Return [x, y] of the center of cell containing provided text 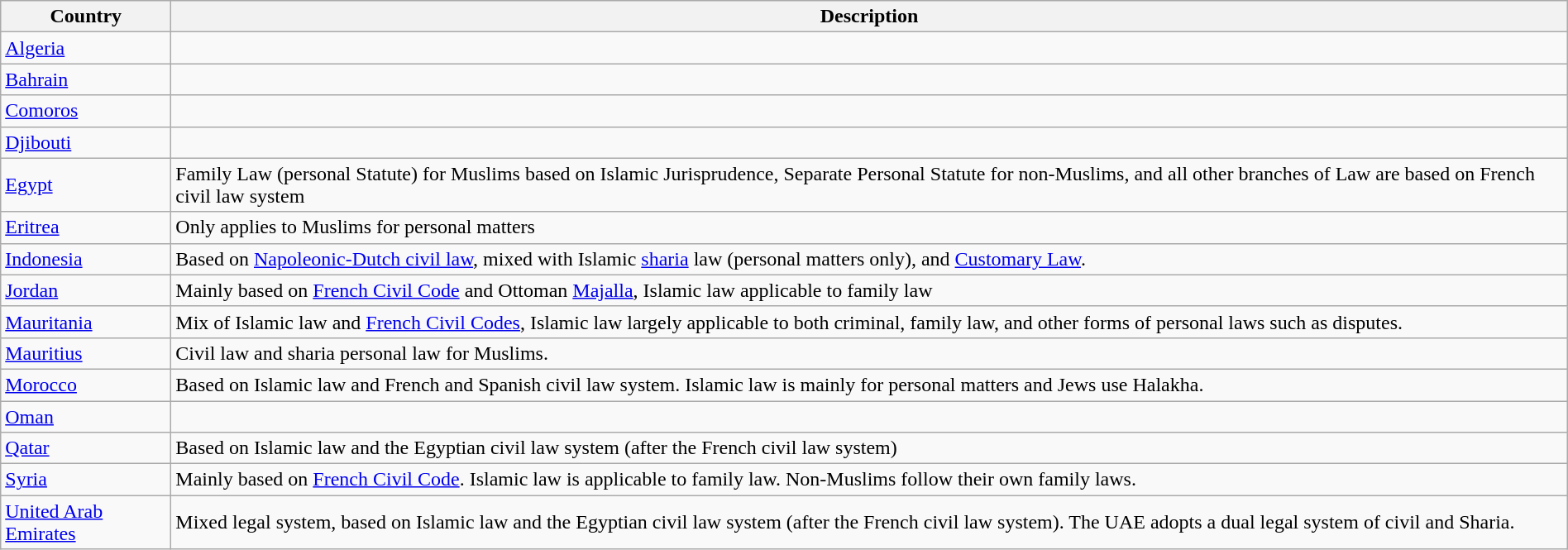
Based on Islamic law and the Egyptian civil law system (after the French civil law system) [869, 448]
Egypt [86, 185]
United Arab Emirates [86, 523]
Qatar [86, 448]
Bahrain [86, 79]
Morocco [86, 385]
Syria [86, 480]
Jordan [86, 290]
Mauritania [86, 322]
Description [869, 17]
Based on Napoleonic-Dutch civil law, mixed with Islamic sharia law (personal matters only), and Customary Law. [869, 259]
Djibouti [86, 142]
Indonesia [86, 259]
Mainly based on French Civil Code. Islamic law is applicable to family law. Non-Muslims follow their own family laws. [869, 480]
Country [86, 17]
Mainly based on French Civil Code and Ottoman Majalla, Islamic law applicable to family law [869, 290]
Only applies to Muslims for personal matters [869, 227]
Based on Islamic law and French and Spanish civil law system. Islamic law is mainly for personal matters and Jews use Halakha. [869, 385]
Comoros [86, 111]
Mauritius [86, 353]
Civil law and sharia personal law for Muslims. [869, 353]
Eritrea [86, 227]
Algeria [86, 48]
Oman [86, 416]
